Find where the given text appears and provide that cell's center as [X, Y] coordinate. 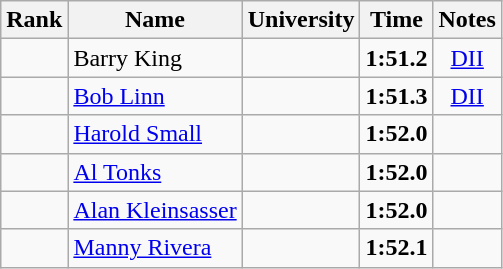
Manny Rivera [155, 248]
1:52.1 [396, 248]
Bob Linn [155, 96]
Harold Small [155, 134]
Name [155, 20]
Time [396, 20]
1:51.2 [396, 58]
University [301, 20]
Alan Kleinsasser [155, 210]
Rank [34, 20]
Barry King [155, 58]
1:51.3 [396, 96]
Notes [467, 20]
Al Tonks [155, 172]
